From the cell containing the given text, extract its center point as [X, Y] coordinate. 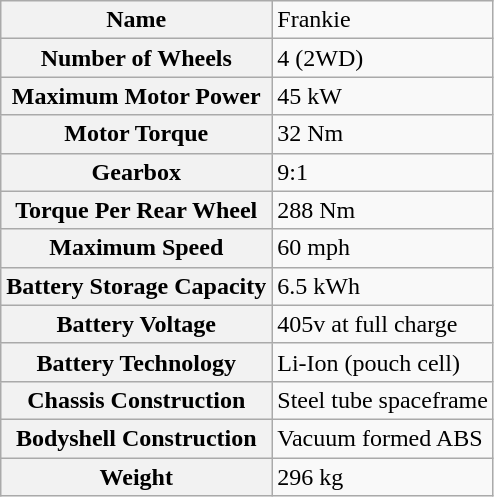
4 (2WD) [383, 58]
Weight [136, 477]
Vacuum formed ABS [383, 438]
32 Nm [383, 134]
Number of Wheels [136, 58]
6.5 kWh [383, 286]
9:1 [383, 172]
Gearbox [136, 172]
288 Nm [383, 210]
Name [136, 20]
Torque Per Rear Wheel [136, 210]
405v at full charge [383, 324]
Li-Ion (pouch cell) [383, 362]
Motor Torque [136, 134]
Battery Technology [136, 362]
Steel tube spaceframe [383, 400]
Battery Voltage [136, 324]
45 kW [383, 96]
Bodyshell Construction [136, 438]
Maximum Motor Power [136, 96]
60 mph [383, 248]
296 kg [383, 477]
Chassis Construction [136, 400]
Frankie [383, 20]
Maximum Speed [136, 248]
Battery Storage Capacity [136, 286]
